Capture the cell that displays the provided text and extract its (x, y) central coordinate. 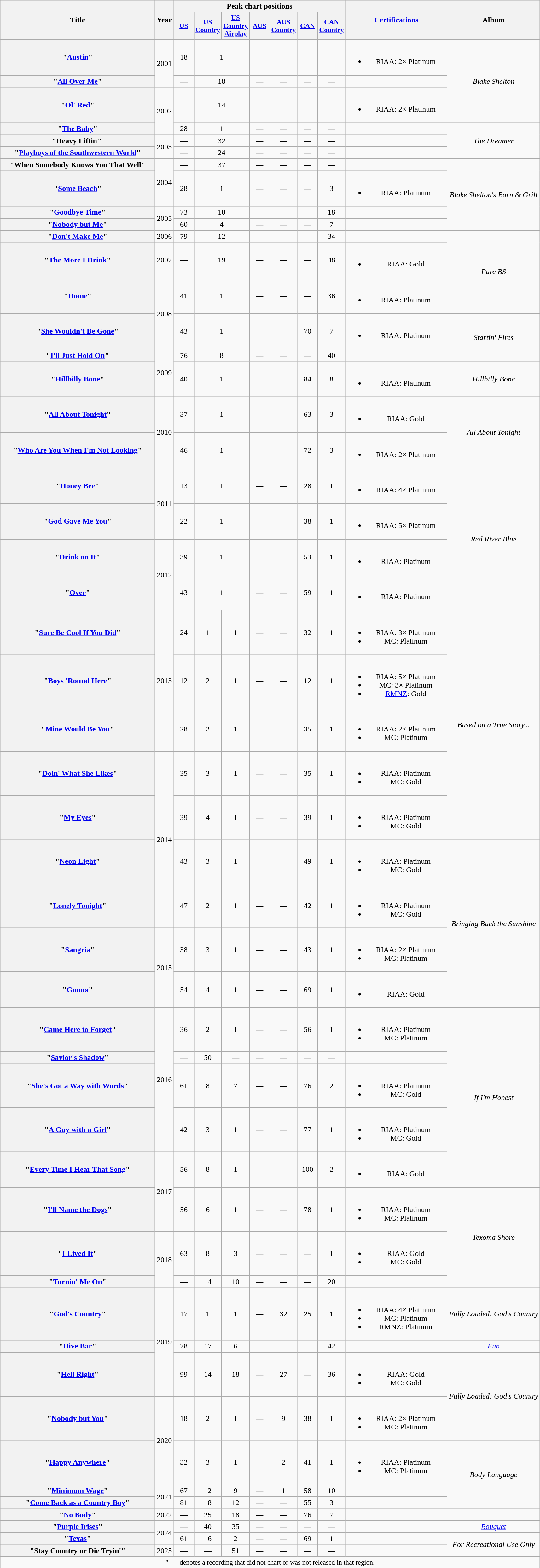
RIAA: 4× Platinum (397, 486)
"My Eyes" (78, 817)
100 (307, 1170)
99 (184, 1374)
"God Gave Me You" (78, 522)
"Drink on It" (78, 557)
All About Tonight (494, 432)
"Hell Right" (78, 1374)
"Dive Bar" (78, 1346)
2025 (165, 1551)
"No Body" (78, 1514)
Bouquet (494, 1526)
"Some Beach" (78, 188)
"Don't Make Me" (78, 236)
"—" denotes a recording that did not chart or was not released in that region. (270, 1562)
Red River Blue (494, 539)
"Over" (78, 593)
2011 (165, 504)
2020 (165, 1440)
Fun (494, 1346)
2022 (165, 1514)
"Playboys of the Southwestern World" (78, 153)
2016 (165, 1079)
51 (235, 1551)
73 (184, 212)
AUSCountry (283, 26)
2013 (165, 681)
"Every Time I Hear That Song" (78, 1170)
2019 (165, 1342)
55 (307, 1502)
50 (208, 1057)
RIAA: 3× PlatinumMC: Platinum (397, 632)
"The Baby" (78, 129)
81 (184, 1502)
2021 (165, 1496)
27 (283, 1374)
13 (184, 486)
RIAA: 5× Platinum (397, 522)
"I Lived It" (78, 1254)
"Minimum Wage" (78, 1491)
"Purple Irises" (78, 1526)
"Turnin' Me On" (78, 1282)
"Lonely Tonight" (78, 906)
Title (78, 20)
"Neon Light" (78, 861)
"Came Here to Forget" (78, 1029)
84 (307, 379)
"Who Are You When I'm Not Looking" (78, 450)
Peak chart positions (260, 6)
20 (332, 1282)
"Happy Anywhere" (78, 1462)
RIAA: 5× PlatinumMC: 3× PlatinumRMNZ: Gold (397, 681)
Bringing Back the Sunshine (494, 924)
USCountry (208, 26)
2009 (165, 373)
Based on a True Story... (494, 725)
"A Guy with a Girl" (78, 1130)
Blake Shelton's Barn & Grill (494, 195)
"Gonna" (78, 990)
46 (184, 450)
Certifications (397, 20)
2008 (165, 313)
"I'll Just Hold On" (78, 355)
"Hillbilly Bone" (78, 379)
AUS (259, 26)
2005 (165, 218)
USCountryAirplay (235, 26)
19 (222, 260)
"When Somebody Knows You That Well" (78, 165)
"Ol' Red" (78, 105)
"The More I Drink" (78, 260)
67 (184, 1491)
"Honey Bee" (78, 486)
49 (307, 861)
CANCountry (332, 26)
77 (307, 1130)
59 (307, 593)
2017 (165, 1192)
60 (184, 224)
16 (208, 1538)
"I'll Name the Dogs" (78, 1210)
79 (184, 236)
The Dreamer (494, 141)
2012 (165, 575)
53 (307, 557)
2018 (165, 1260)
"Doin' What She Likes" (78, 773)
58 (307, 1491)
70 (307, 331)
"Sure Be Cool If You Did" (78, 632)
48 (332, 260)
2015 (165, 968)
Blake Shelton (494, 81)
"God's Country" (78, 1314)
47 (184, 906)
"Mine Would Be You" (78, 729)
2004 (165, 183)
2001 (165, 63)
Body Language (494, 1474)
Year (165, 20)
2014 (165, 839)
2024 (165, 1532)
"Savior's Shadow" (78, 1057)
Pure BS (494, 272)
For Recreational Use Only (494, 1544)
"All About Tonight" (78, 415)
"Texas" (78, 1538)
Hillbilly Bone (494, 379)
Startin' Fires (494, 337)
US (184, 26)
2002 (165, 111)
34 (332, 236)
"Boys 'Round Here" (78, 681)
"Sangria" (78, 950)
CAN (307, 26)
"Goodbye Time" (78, 212)
"Austin" (78, 57)
54 (184, 990)
2003 (165, 147)
2006 (165, 236)
"She Wouldn't Be Gone" (78, 331)
2007 (165, 260)
If I'm Honest (494, 1097)
"Nobody but You" (78, 1418)
RIAA: 4× PlatinumMC: PlatinumRMNZ: Platinum (397, 1314)
2010 (165, 432)
Album (494, 20)
"Heavy Liftin'" (78, 141)
"Nobody but Me" (78, 224)
"Come Back as a Country Boy" (78, 1502)
"Stay Country or Die Tryin'" (78, 1551)
72 (307, 450)
"She's Got a Way with Words" (78, 1085)
Texoma Shore (494, 1238)
"All Over Me" (78, 81)
22 (184, 522)
"Home" (78, 295)
